Search for the cell housing the specified text and yield its (X, Y) center coordinate. 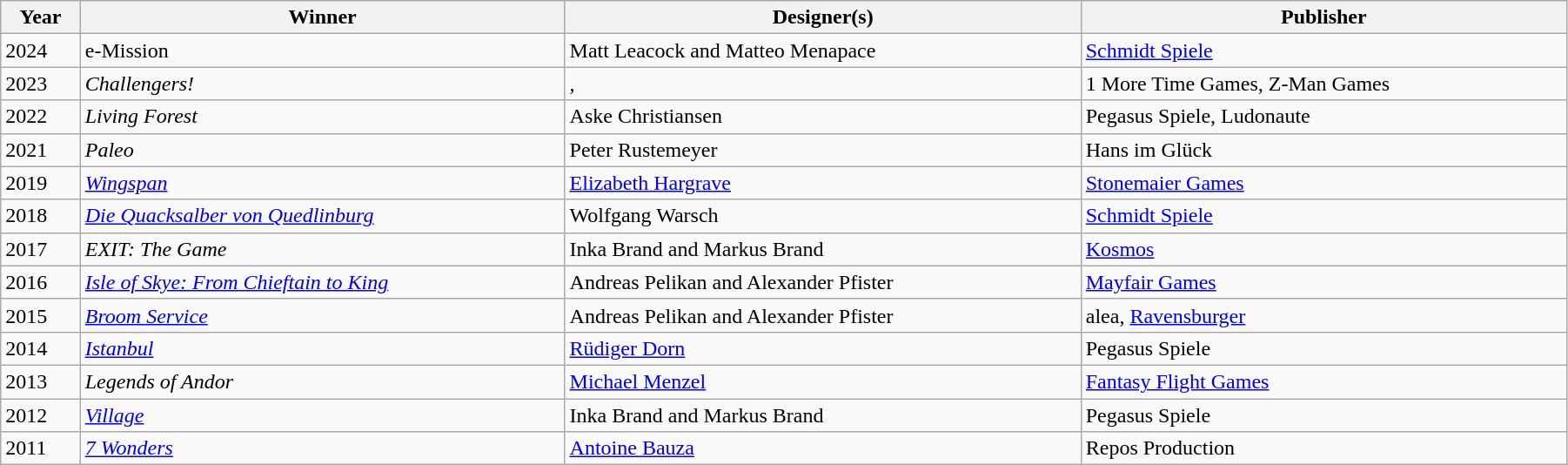
Istanbul (322, 348)
2021 (40, 150)
2024 (40, 51)
alea, Ravensburger (1323, 315)
Year (40, 17)
2016 (40, 282)
Designer(s) (823, 17)
, (823, 84)
Elizabeth Hargrave (823, 183)
2015 (40, 315)
Michael Menzel (823, 381)
EXIT: The Game (322, 249)
Die Quacksalber von Quedlinburg (322, 216)
Broom Service (322, 315)
7 Wonders (322, 448)
Pegasus Spiele, Ludonaute (1323, 117)
Stonemaier Games (1323, 183)
2014 (40, 348)
Village (322, 415)
2019 (40, 183)
Paleo (322, 150)
2022 (40, 117)
Isle of Skye: From Chieftain to King (322, 282)
e-Mission (322, 51)
Aske Christiansen (823, 117)
Mayfair Games (1323, 282)
Legends of Andor (322, 381)
Winner (322, 17)
Matt Leacock and Matteo Menapace (823, 51)
Living Forest (322, 117)
Rüdiger Dorn (823, 348)
2018 (40, 216)
Peter Rustemeyer (823, 150)
2013 (40, 381)
Publisher (1323, 17)
Hans im Glück (1323, 150)
Challengers! (322, 84)
Antoine Bauza (823, 448)
Fantasy Flight Games (1323, 381)
Wingspan (322, 183)
Repos Production (1323, 448)
1 More Time Games, Z-Man Games (1323, 84)
2011 (40, 448)
Wolfgang Warsch (823, 216)
2023 (40, 84)
2017 (40, 249)
Kosmos (1323, 249)
2012 (40, 415)
